Pinpoint the cell where the given text exists, returning its [X, Y] midpoint coordinate. 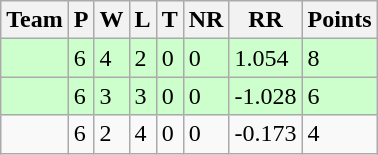
W [112, 20]
P [81, 20]
RR [266, 20]
NR [206, 20]
Points [340, 20]
Team [35, 20]
-1.028 [266, 96]
8 [340, 58]
1.054 [266, 58]
L [142, 20]
-0.173 [266, 134]
T [170, 20]
